Return [X, Y] of the center of cell containing provided text 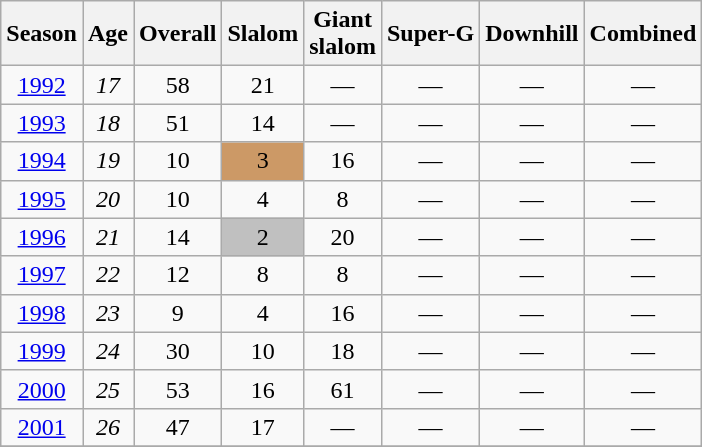
2 [263, 237]
Slalom [263, 34]
1994 [42, 161]
26 [108, 427]
Super-G [430, 34]
1993 [42, 123]
61 [343, 389]
1992 [42, 85]
2001 [42, 427]
Combined [643, 34]
Giantslalom [343, 34]
1996 [42, 237]
24 [108, 351]
25 [108, 389]
58 [178, 85]
Overall [178, 34]
Downhill [532, 34]
1997 [42, 275]
53 [178, 389]
9 [178, 313]
2000 [42, 389]
3 [263, 161]
51 [178, 123]
22 [108, 275]
30 [178, 351]
1998 [42, 313]
Age [108, 34]
47 [178, 427]
12 [178, 275]
1995 [42, 199]
19 [108, 161]
Season [42, 34]
1999 [42, 351]
23 [108, 313]
